Capture the cell that displays the provided text and extract its [X, Y] central coordinate. 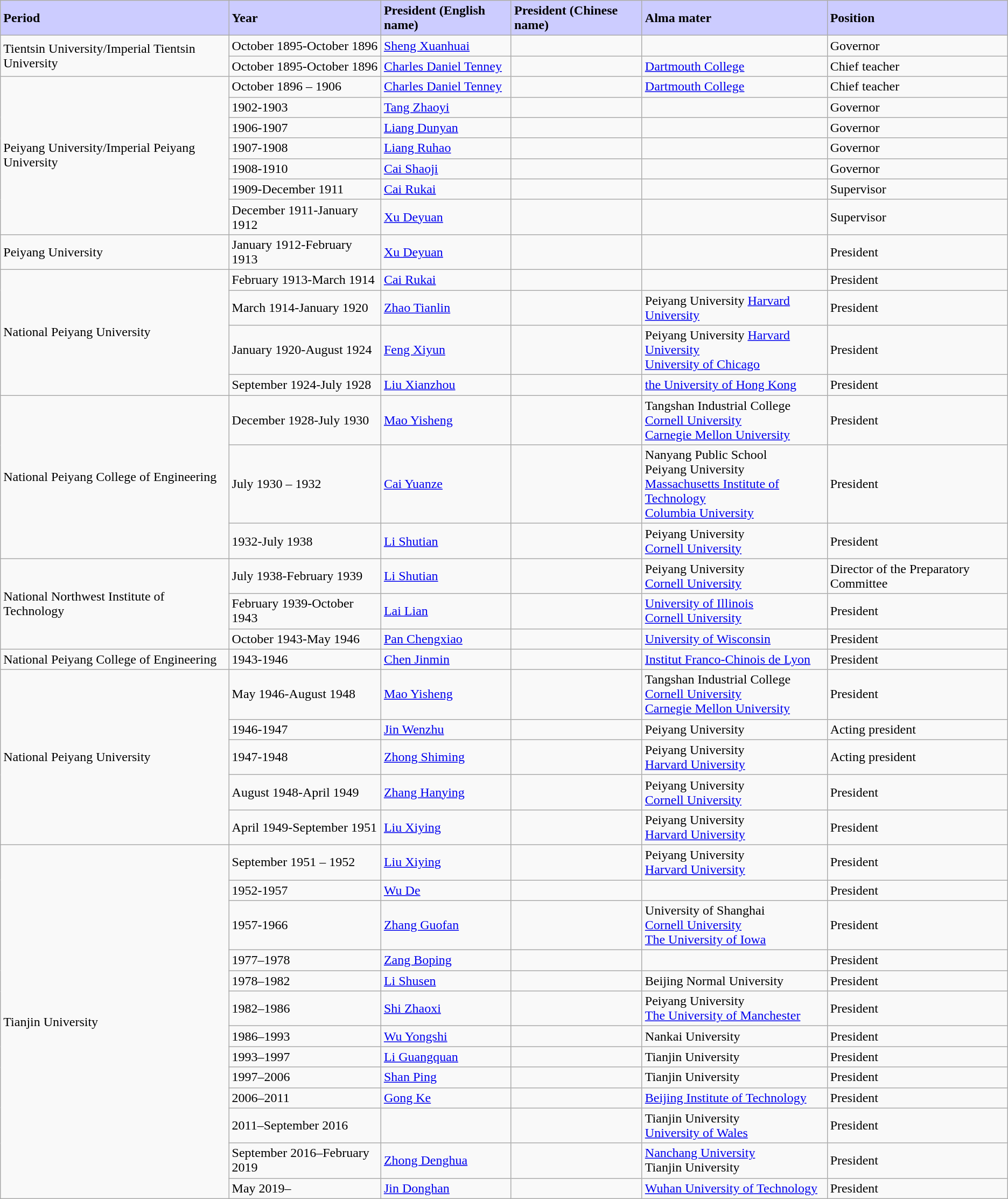
President (English name) [446, 18]
Peiyang University Harvard University [734, 307]
December 1928-July 1930 [305, 420]
Nanyang Public School Peiyang University Massachusetts Institute of TechnologyColumbia University [734, 484]
August 1948-April 1949 [305, 792]
1946-1947 [305, 729]
Lai Lian [446, 611]
Position [918, 18]
February 1913-March 1914 [305, 280]
1977–1978 [305, 960]
Zhang Guofan [446, 925]
Institut Franco-Chinois de Lyon [734, 659]
Peiyang University Harvard UniversityUniversity of Chicago [734, 350]
1986–1993 [305, 1036]
President (Chinese name) [576, 18]
Li Shusen [446, 981]
Year [305, 18]
April 1949-September 1951 [305, 827]
2006–2011 [305, 1098]
Zang Boping [446, 960]
Alma mater [734, 18]
Tang Zhaoyi [446, 107]
Pan Chengxiao [446, 639]
2011–September 2016 [305, 1126]
University of Shanghai Cornell UniversityThe University of Iowa [734, 925]
1993–1997 [305, 1057]
September 1951 – 1952 [305, 862]
Gong Ke [446, 1098]
Peiyang University/Imperial Peiyang University [115, 155]
the University of Hong Kong [734, 385]
Zhang Hanying [446, 792]
October 1943-May 1946 [305, 639]
July 1930 – 1932 [305, 484]
September 2016–February 2019 [305, 1160]
Wu De [446, 890]
January 1920-August 1924 [305, 350]
Tientsin University/Imperial Tientsin University [115, 56]
Feng Xiyun [446, 350]
Nanchang UniversityTianjin University [734, 1160]
1907-1908 [305, 148]
May 1946-August 1948 [305, 694]
September 1924-July 1928 [305, 385]
University of Wisconsin [734, 639]
Peiyang UniversityThe University of Manchester [734, 1008]
Liu Xianzhou [446, 385]
1957-1966 [305, 925]
Sheng Xuanhuai [446, 46]
January 1912-February 1913 [305, 252]
Zhong Denghua [446, 1160]
1952-1957 [305, 890]
1906-1907 [305, 128]
1908-1910 [305, 169]
1943-1946 [305, 659]
Shi Zhaoxi [446, 1008]
Tianjin UniversityUniversity of Wales [734, 1126]
Zhong Shiming [446, 757]
Shan Ping [446, 1077]
1978–1982 [305, 981]
February 1939-October 1943 [305, 611]
1932-July 1938 [305, 541]
Cai Shaoji [446, 169]
Jin Wenzhu [446, 729]
Director of the Preparatory Committee [918, 576]
Wu Yongshi [446, 1036]
Chen Jinmin [446, 659]
October 1896 – 1906 [305, 87]
1909-December 1911 [305, 189]
Liang Ruhao [446, 148]
Li Guangquan [446, 1057]
Liang Dunyan [446, 128]
Zhao Tianlin [446, 307]
Period [115, 18]
University of IllinoisCornell University [734, 611]
Cai Yuanze [446, 484]
December 1911-January 1912 [305, 217]
1947-1948 [305, 757]
1997–2006 [305, 1077]
National Northwest Institute of Technology [115, 604]
Nankai University [734, 1036]
July 1938-February 1939 [305, 576]
Beijing Institute of Technology [734, 1098]
Wuhan University of Technology [734, 1188]
Jin Donghan [446, 1188]
Beijing Normal University [734, 981]
1982–1986 [305, 1008]
May 2019– [305, 1188]
March 1914-January 1920 [305, 307]
1902-1903 [305, 107]
